From the cell containing the given text, extract its center point as (x, y) coordinate. 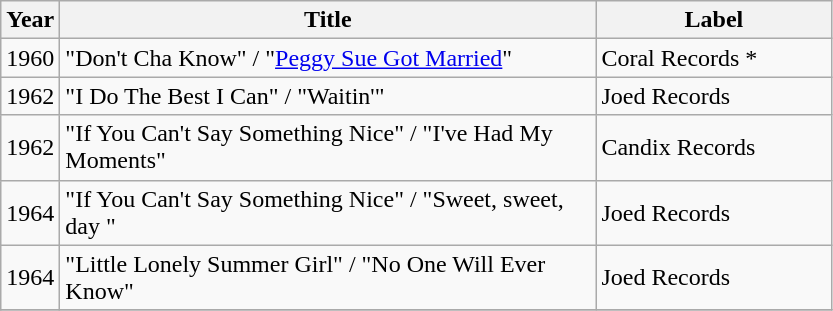
Label (714, 20)
"Don't Cha Know" / "Peggy Sue Got Married" (328, 58)
"If You Can't Say Something Nice" / "I've Had My Moments" (328, 148)
"If You Can't Say Something Nice" / "Sweet, sweet, day " (328, 212)
Year (30, 20)
Candix Records (714, 148)
"I Do The Best I Can" / "Waitin'" (328, 96)
Title (328, 20)
Coral Records * (714, 58)
"Little Lonely Summer Girl" / "No One Will Ever Know" (328, 278)
1960 (30, 58)
